Provide the (x, y) coordinate of the cell's center where the given text is located.  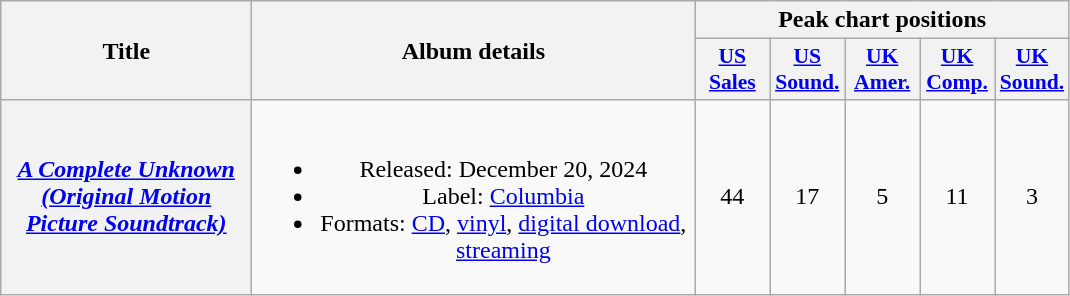
11 (958, 197)
USSales (732, 70)
UKSound. (1032, 70)
5 (882, 197)
17 (808, 197)
A Complete Unknown (Original Motion Picture Soundtrack) (126, 197)
Peak chart positions (882, 20)
Released: December 20, 2024Label: ColumbiaFormats: CD, vinyl, digital download, streaming (474, 197)
USSound. (808, 70)
3 (1032, 197)
UKComp. (958, 70)
Title (126, 50)
44 (732, 197)
Album details (474, 50)
UKAmer. (882, 70)
